From the cell containing the given text, extract its center point as (X, Y) coordinate. 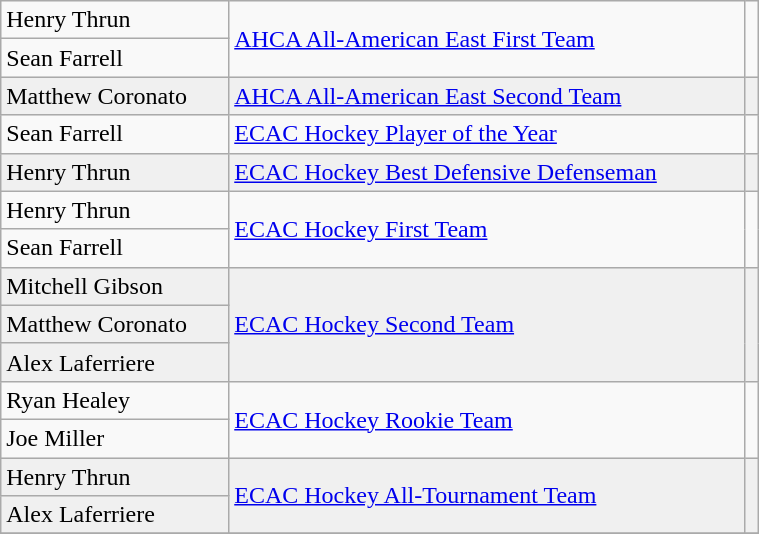
Joe Miller (115, 438)
ECAC Hockey Rookie Team (487, 419)
ECAC Hockey First Team (487, 229)
AHCA All-American East Second Team (487, 96)
Ryan Healey (115, 400)
AHCA All-American East First Team (487, 39)
ECAC Hockey All-Tournament Team (487, 496)
ECAC Hockey Best Defensive Defenseman (487, 172)
ECAC Hockey Player of the Year (487, 134)
ECAC Hockey Second Team (487, 324)
Mitchell Gibson (115, 286)
